Detect which cell encompasses the target text, then output its [X, Y] center coordinate. 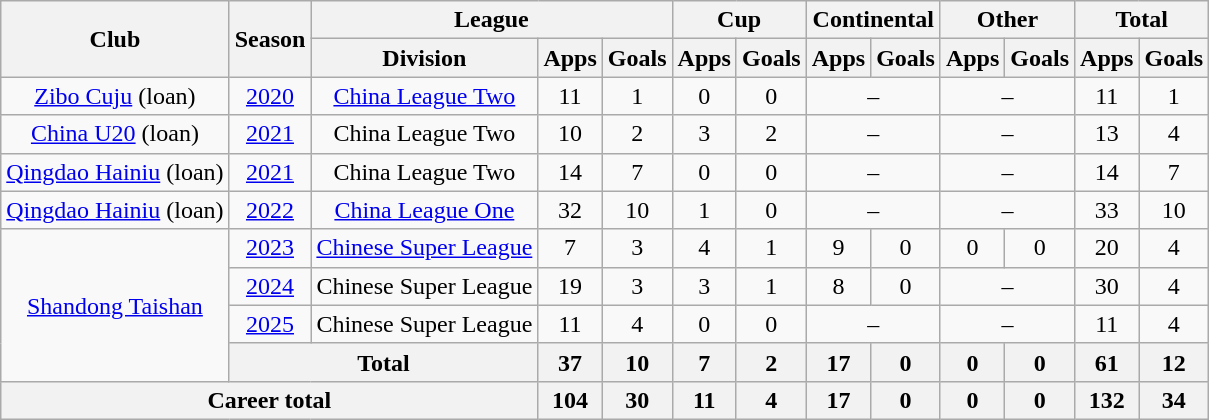
Division [424, 58]
13 [1107, 134]
China U20 (loan) [115, 134]
Shandong Taishan [115, 305]
Zibo Cuju (loan) [115, 96]
Continental [873, 20]
2025 [270, 324]
8 [838, 286]
Club [115, 39]
China League One [424, 210]
12 [1174, 362]
132 [1107, 400]
61 [1107, 362]
Cup [739, 20]
37 [570, 362]
104 [570, 400]
2023 [270, 248]
2022 [270, 210]
2024 [270, 286]
League [492, 20]
34 [1174, 400]
20 [1107, 248]
Season [270, 39]
2020 [270, 96]
9 [838, 248]
Other [1007, 20]
32 [570, 210]
19 [570, 286]
Career total [270, 400]
33 [1107, 210]
